Provide the (X, Y) coordinate of the cell's center where the given text is located.  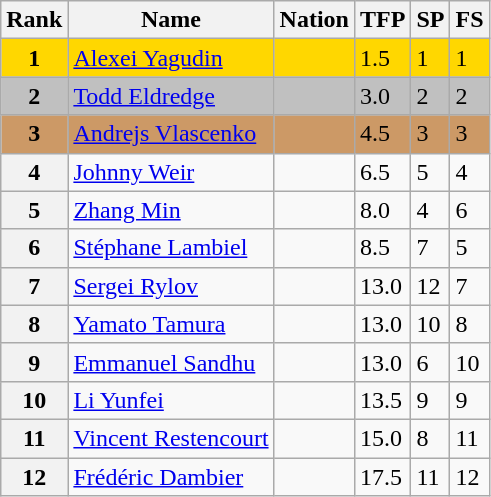
SP (430, 20)
Alexei Yagudin (171, 58)
Name (171, 20)
8.5 (382, 248)
Vincent Restencourt (171, 438)
Emmanuel Sandhu (171, 362)
Nation (314, 20)
6.5 (382, 172)
Stéphane Lambiel (171, 248)
13.5 (382, 400)
Andrejs Vlascenko (171, 134)
15.0 (382, 438)
Yamato Tamura (171, 324)
3.0 (382, 96)
Li Yunfei (171, 400)
Todd Eldredge (171, 96)
8.0 (382, 210)
4.5 (382, 134)
FS (470, 20)
Frédéric Dambier (171, 477)
TFP (382, 20)
17.5 (382, 477)
Sergei Rylov (171, 286)
Rank (34, 20)
Johnny Weir (171, 172)
Zhang Min (171, 210)
1.5 (382, 58)
